Capture the cell that displays the provided text and extract its (x, y) central coordinate. 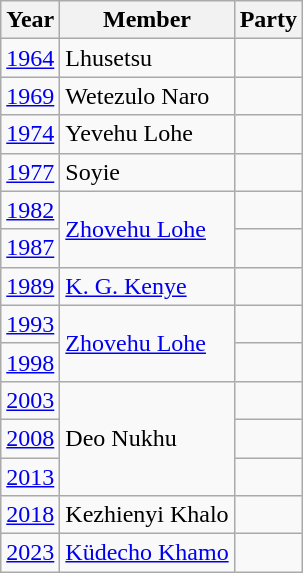
Year (30, 20)
1989 (30, 286)
1982 (30, 210)
Party (268, 20)
2023 (30, 553)
Wetezulo Naro (147, 96)
1998 (30, 362)
Lhusetsu (147, 58)
1977 (30, 172)
2018 (30, 515)
Kezhienyi Khalo (147, 515)
Member (147, 20)
Soyie (147, 172)
1987 (30, 248)
1993 (30, 324)
1969 (30, 96)
Deo Nukhu (147, 438)
1974 (30, 134)
2008 (30, 438)
2013 (30, 477)
2003 (30, 400)
Yevehu Lohe (147, 134)
Küdecho Khamo (147, 553)
K. G. Kenye (147, 286)
1964 (30, 58)
